Locate the cell with the specified text and output its (X, Y) center coordinate. 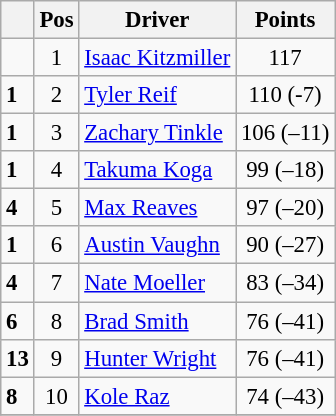
110 (-7) (286, 95)
Pos (56, 20)
Zachary Tinkle (158, 133)
117 (286, 58)
Isaac Kitzmiller (158, 58)
Takuma Koga (158, 170)
Kole Raz (158, 396)
Tyler Reif (158, 95)
90 (–27) (286, 245)
74 (–43) (286, 396)
Nate Moeller (158, 283)
Max Reaves (158, 208)
Brad Smith (158, 321)
Driver (158, 20)
2 (56, 95)
3 (56, 133)
Points (286, 20)
97 (–20) (286, 208)
10 (56, 396)
13 (18, 358)
9 (56, 358)
83 (–34) (286, 283)
Austin Vaughn (158, 245)
Hunter Wright (158, 358)
99 (–18) (286, 170)
106 (–11) (286, 133)
7 (56, 283)
5 (56, 208)
